Capture the cell that displays the provided text and extract its [X, Y] central coordinate. 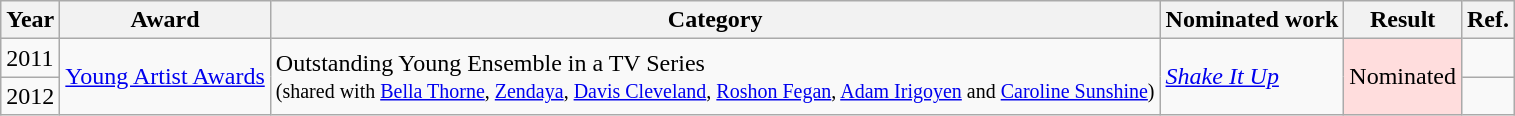
2012 [30, 96]
Ref. [1488, 20]
2011 [30, 58]
Category [715, 20]
Shake It Up [1252, 77]
Award [165, 20]
Nominated [1403, 77]
Result [1403, 20]
Nominated work [1252, 20]
Young Artist Awards [165, 77]
Year [30, 20]
Outstanding Young Ensemble in a TV Series(shared with Bella Thorne, Zendaya, Davis Cleveland, Roshon Fegan, Adam Irigoyen and Caroline Sunshine) [715, 77]
